Return [X, Y] of the center of cell containing provided text 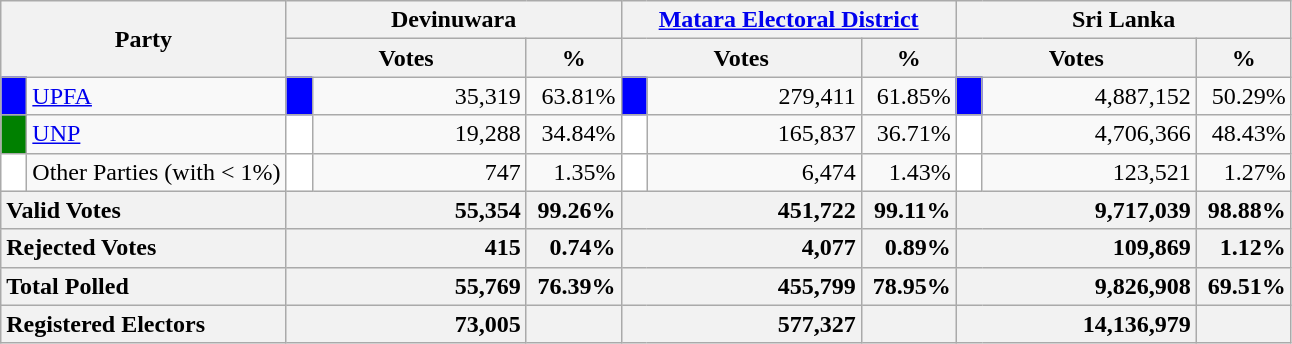
Rejected Votes [144, 248]
99.11% [908, 210]
4,887,152 [1089, 96]
455,799 [741, 286]
1.35% [574, 172]
48.43% [1244, 134]
109,869 [1076, 248]
55,769 [406, 286]
19,288 [419, 134]
9,826,908 [1076, 286]
165,837 [754, 134]
Other Parties (with < 1%) [156, 172]
Valid Votes [144, 210]
747 [419, 172]
UPFA [156, 96]
1.27% [1244, 172]
0.74% [574, 248]
35,319 [419, 96]
9,717,039 [1076, 210]
Total Polled [144, 286]
415 [406, 248]
279,411 [754, 96]
69.51% [1244, 286]
55,354 [406, 210]
61.85% [908, 96]
4,077 [741, 248]
98.88% [1244, 210]
36.71% [908, 134]
50.29% [1244, 96]
78.95% [908, 286]
Devinuwara [454, 20]
4,706,366 [1089, 134]
63.81% [574, 96]
577,327 [741, 324]
Party [144, 39]
Matara Electoral District [788, 20]
6,474 [754, 172]
99.26% [574, 210]
UNP [156, 134]
76.39% [574, 286]
0.89% [908, 248]
Sri Lanka [1124, 20]
451,722 [741, 210]
1.12% [1244, 248]
123,521 [1089, 172]
73,005 [406, 324]
14,136,979 [1076, 324]
1.43% [908, 172]
34.84% [574, 134]
Registered Electors [144, 324]
